Search for the cell housing the specified text and yield its (x, y) center coordinate. 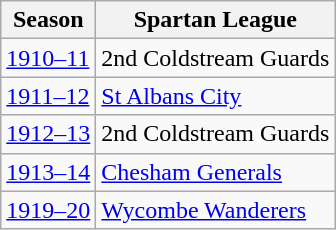
Wycombe Wanderers (216, 210)
1919–20 (48, 210)
Chesham Generals (216, 172)
1910–11 (48, 58)
1912–13 (48, 134)
1913–14 (48, 172)
1911–12 (48, 96)
Spartan League (216, 20)
Season (48, 20)
St Albans City (216, 96)
